Capture the cell that displays the provided text and extract its [x, y] central coordinate. 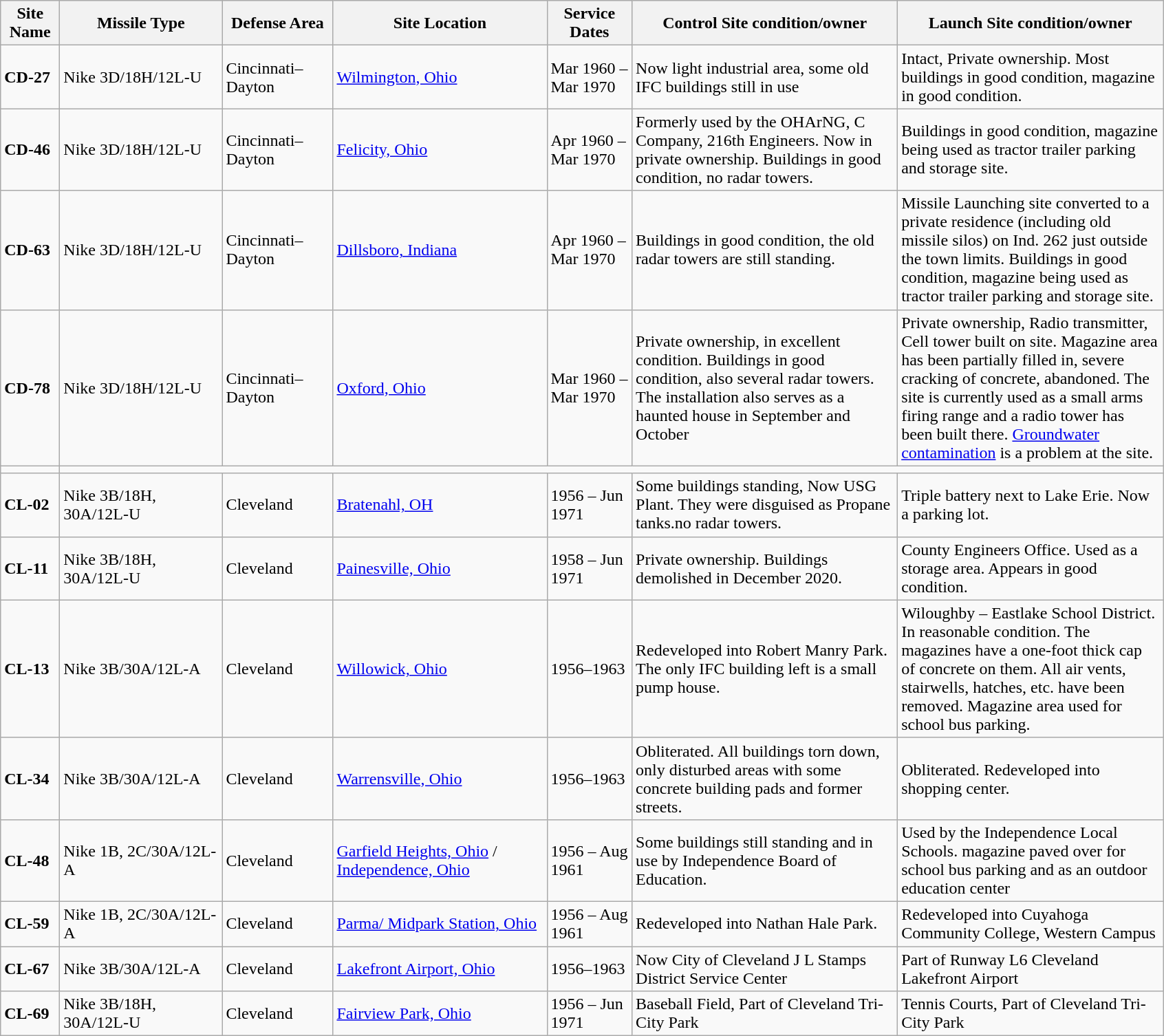
Baseball Field, Part of Cleveland Tri-City Park [765, 1014]
CL-48 [30, 860]
CL-11 [30, 568]
Some buildings standing, Now USG Plant. They were disguised as Propane tanks.no radar towers. [765, 505]
Garfield Heights, Ohio / Independence, Ohio [440, 860]
Missile Type [141, 23]
CD-27 [30, 77]
Defense Area [278, 23]
Bratenahl, OH [440, 505]
CL-69 [30, 1014]
CL-67 [30, 969]
Site Location [440, 23]
Tennis Courts, Part of Cleveland Tri-City Park [1031, 1014]
Service Dates [590, 23]
Dillsboro, Indiana [440, 250]
Painesville, Ohio [440, 568]
Site Name [30, 23]
CD-78 [30, 388]
Redeveloped into Robert Manry Park. The only IFC building left is a small pump house. [765, 669]
Control Site condition/owner [765, 23]
Formerly used by the OHArNG, C Company, 216th Engineers. Now in private ownership. Buildings in good condition, no radar towers. [765, 150]
CL-59 [30, 923]
Now light industrial area, some old IFC buildings still in use [765, 77]
Used by the Independence Local Schools. magazine paved over for school bus parking and as an outdoor education center [1031, 860]
Parma/ Midpark Station, Ohio [440, 923]
County Engineers Office. Used as a storage area. Appears in good condition. [1031, 568]
Lakefront Airport, Ohio [440, 969]
CL-02 [30, 505]
Buildings in good condition, magazine being used as tractor trailer parking and storage site. [1031, 150]
1958 – Jun 1971 [590, 568]
Some buildings still standing and in use by Independence Board of Education. [765, 860]
Warrensville, Ohio [440, 779]
Private ownership. Buildings demolished in December 2020. [765, 568]
Intact, Private ownership. Most buildings in good condition, magazine in good condition. [1031, 77]
Felicity, Ohio [440, 150]
Buildings in good condition, the old radar towers are still standing. [765, 250]
Redeveloped into Cuyahoga Community College, Western Campus [1031, 923]
Oxford, Ohio [440, 388]
Willowick, Ohio [440, 669]
Fairview Park, Ohio [440, 1014]
Wilmington, Ohio [440, 77]
Launch Site condition/owner [1031, 23]
CL-13 [30, 669]
CL-34 [30, 779]
Triple battery next to Lake Erie. Now a parking lot. [1031, 505]
Obliterated. All buildings torn down, only disturbed areas with some concrete building pads and former streets. [765, 779]
Now City of Cleveland J L Stamps District Service Center [765, 969]
Obliterated. Redeveloped into shopping center. [1031, 779]
Part of Runway L6 Cleveland Lakefront Airport [1031, 969]
CD-46 [30, 150]
Redeveloped into Nathan Hale Park. [765, 923]
CD-63 [30, 250]
